Detect which cell encompasses the target text, then output its (X, Y) center coordinate. 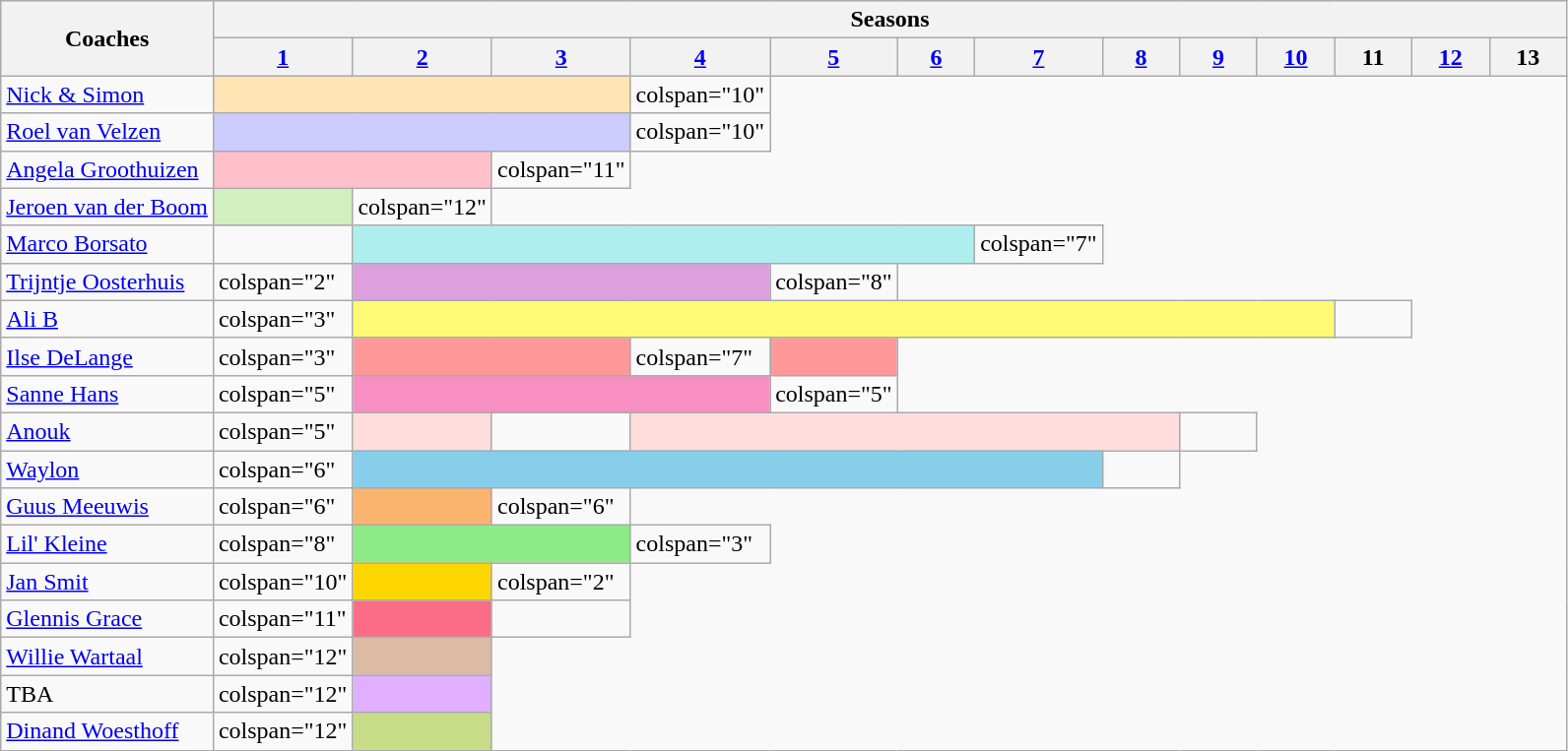
Waylon (107, 469)
Marco Borsato (107, 244)
Anouk (107, 431)
7 (1039, 57)
Willie Wartaal (107, 657)
10 (1296, 57)
1 (283, 57)
Angela Groothuizen (107, 169)
TBA (107, 694)
8 (1141, 57)
Sanne Hans (107, 394)
2 (423, 57)
12 (1450, 57)
11 (1373, 57)
Coaches (107, 38)
Dinand Woesthoff (107, 731)
13 (1529, 57)
Ali B (107, 319)
6 (936, 57)
4 (700, 57)
Roel van Velzen (107, 132)
5 (834, 57)
Nick & Simon (107, 94)
9 (1219, 57)
Guus Meeuwis (107, 507)
Seasons (889, 20)
Glennis Grace (107, 619)
Lil' Kleine (107, 544)
Jan Smit (107, 582)
Ilse DeLange (107, 356)
Jeroen van der Boom (107, 207)
3 (561, 57)
Trijntje Oosterhuis (107, 282)
